For the text-containing cell, return its midpoint in (x, y) coordinate format. 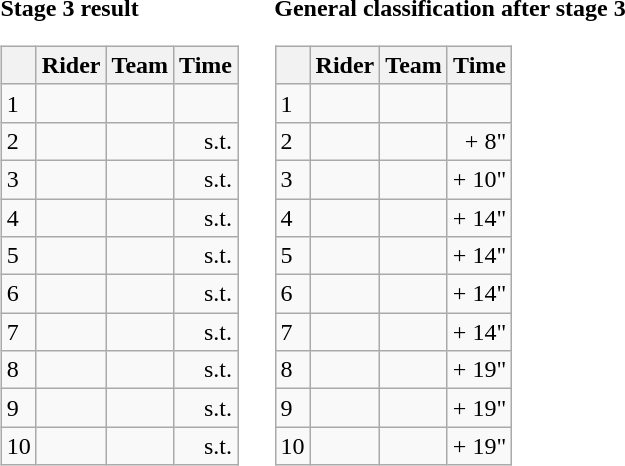
+ 10" (479, 179)
+ 8" (479, 141)
